Search for the cell housing the specified text and yield its [x, y] center coordinate. 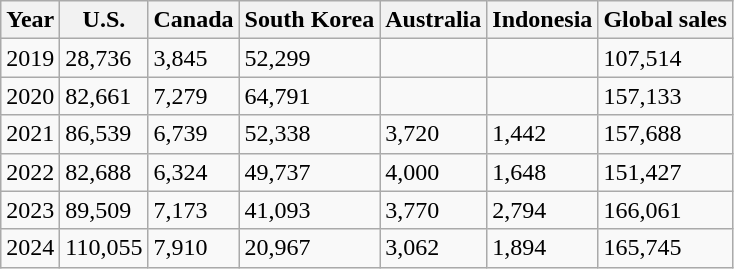
7,279 [194, 96]
110,055 [104, 248]
1,442 [542, 134]
Indonesia [542, 20]
2024 [30, 248]
165,745 [665, 248]
7,173 [194, 210]
49,737 [310, 172]
41,093 [310, 210]
52,338 [310, 134]
3,770 [434, 210]
U.S. [104, 20]
2021 [30, 134]
82,661 [104, 96]
157,688 [665, 134]
Year [30, 20]
South Korea [310, 20]
3,062 [434, 248]
166,061 [665, 210]
64,791 [310, 96]
52,299 [310, 58]
Australia [434, 20]
2023 [30, 210]
2,794 [542, 210]
6,739 [194, 134]
82,688 [104, 172]
1,648 [542, 172]
4,000 [434, 172]
2020 [30, 96]
151,427 [665, 172]
20,967 [310, 248]
86,539 [104, 134]
107,514 [665, 58]
3,720 [434, 134]
2022 [30, 172]
1,894 [542, 248]
89,509 [104, 210]
3,845 [194, 58]
Canada [194, 20]
6,324 [194, 172]
2019 [30, 58]
Global sales [665, 20]
28,736 [104, 58]
7,910 [194, 248]
157,133 [665, 96]
